Return (x, y) of the center of cell containing provided text 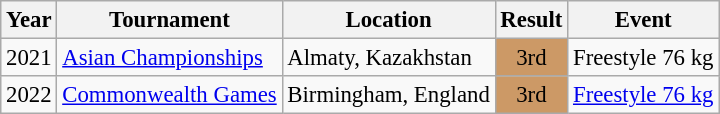
2021 (29, 58)
Almaty, Kazakhstan (388, 58)
Tournament (170, 20)
Year (29, 20)
Commonwealth Games (170, 95)
Birmingham, England (388, 95)
Result (532, 20)
2022 (29, 95)
Asian Championships (170, 58)
Event (644, 20)
Location (388, 20)
